From the cell containing the given text, extract its center point as [x, y] coordinate. 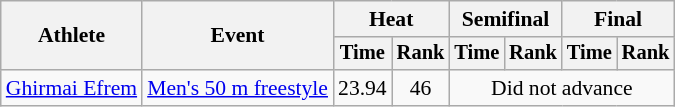
Did not advance [562, 88]
Heat [391, 19]
Final [618, 19]
Ghirmai Efrem [72, 88]
46 [421, 88]
Men's 50 m freestyle [238, 88]
Event [238, 36]
Athlete [72, 36]
23.94 [362, 88]
Semifinal [505, 19]
